Search for the cell housing the specified text and yield its [X, Y] center coordinate. 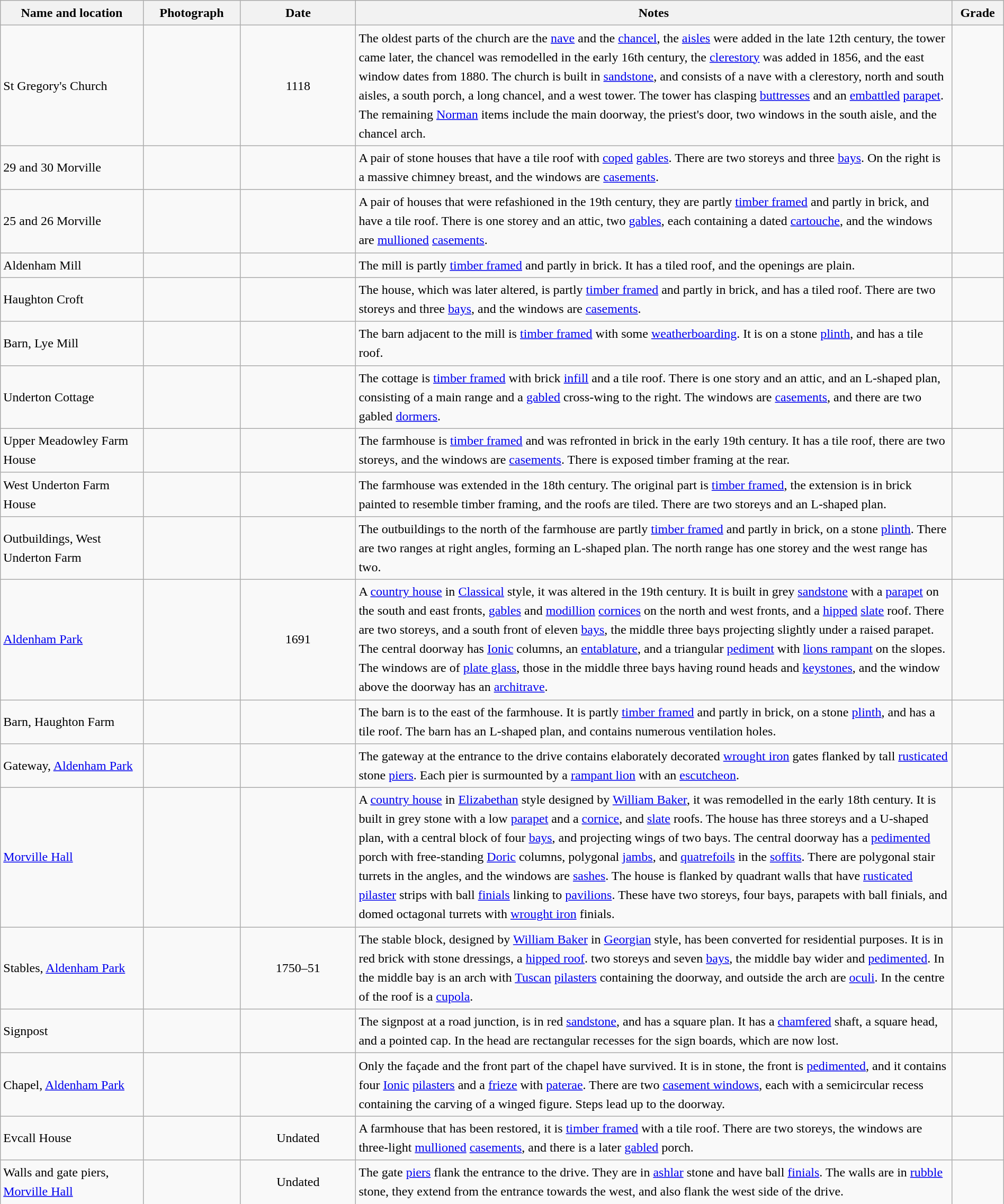
Notes [653, 13]
Evcall House [72, 1138]
Upper Meadowley Farm House [72, 450]
The barn adjacent to the mill is timber framed with some weatherboarding. It is on a stone plinth, and has a tile roof. [653, 343]
Photograph [192, 13]
1750–51 [298, 968]
Barn, Haughton Farm [72, 722]
Chapel, Aldenham Park [72, 1084]
Morville Hall [72, 858]
Grade [978, 13]
Walls and gate piers,Morville Hall [72, 1182]
The mill is partly timber framed and partly in brick. It has a tiled roof, and the openings are plain. [653, 265]
1118 [298, 86]
29 and 30 Morville [72, 167]
25 and 26 Morville [72, 221]
Barn, Lye Mill [72, 343]
Gateway, Aldenham Park [72, 766]
Name and location [72, 13]
Aldenham Mill [72, 265]
Haughton Croft [72, 300]
Stables, Aldenham Park [72, 968]
1691 [298, 640]
St Gregory's Church [72, 86]
Signpost [72, 1031]
Underton Cottage [72, 397]
Aldenham Park [72, 640]
West Underton Farm House [72, 495]
Date [298, 13]
Outbuildings, West Underton Farm [72, 547]
